Determine the [x, y] coordinate at the center of the cell enclosing the given text.  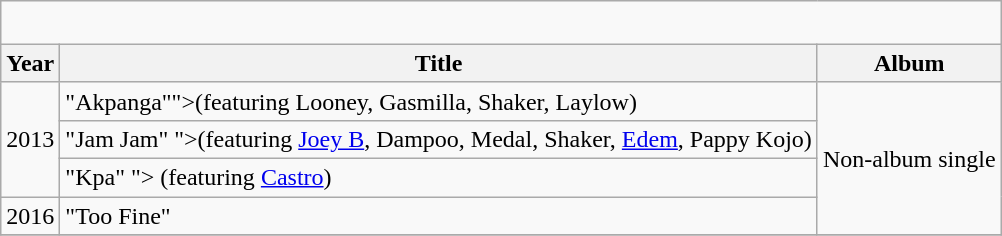
"Akpanga"">(featuring Looney, Gasmilla, Shaker, Laylow) [439, 101]
2016 [30, 216]
Non-album single [909, 158]
"Jam Jam" ">(featuring Joey B, Dampoo, Medal, Shaker, Edem, Pappy Kojo) [439, 139]
2013 [30, 139]
Album [909, 63]
"Too Fine" [439, 216]
Year [30, 63]
"Kpa" "> (featuring Castro) [439, 177]
Title [439, 63]
